Locate the cell with the specified text and output its (x, y) center coordinate. 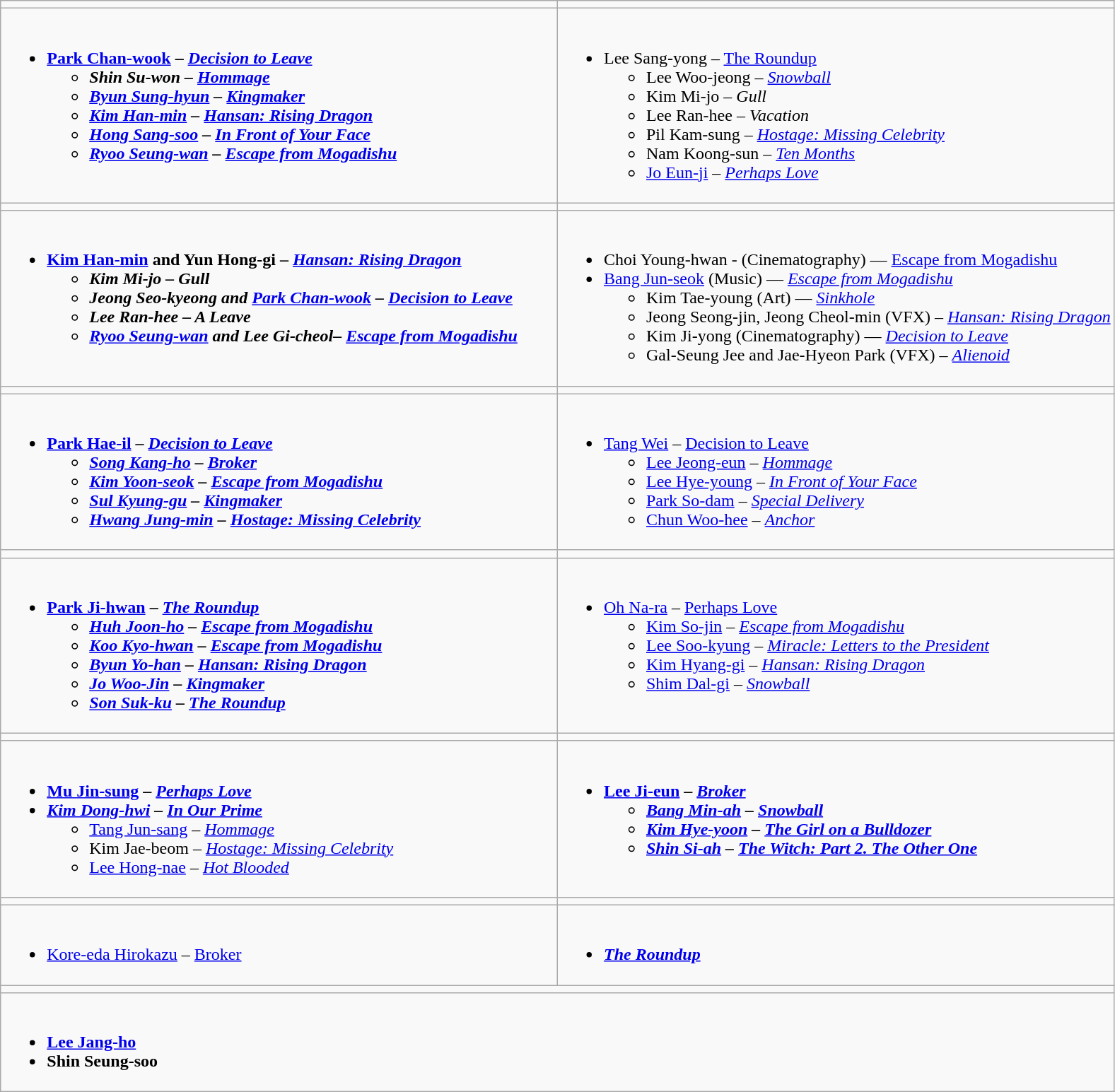
Lee Ji-eun – BrokerBang Min-ah – SnowballKim Hye-yoon – The Girl on a BulldozerShin Si-ah – The Witch: Part 2. The Other One (836, 818)
Lee Jang-hoShin Seung-soo (557, 1043)
Kore-eda Hirokazu – Broker (279, 944)
The Roundup (836, 944)
Tang Wei – Decision to LeaveLee Jeong-eun – HommageLee Hye-young – In Front of Your FacePark So-dam – Special DeliveryChun Woo-hee – Anchor (836, 472)
Mu Jin-sung – Perhaps LoveKim Dong-hwi – In Our PrimeTang Jun-sang – HommageKim Jae-beom – Hostage: Missing CelebrityLee Hong-nae – Hot Blooded (279, 818)
